For the text-containing cell, return its midpoint in (x, y) coordinate format. 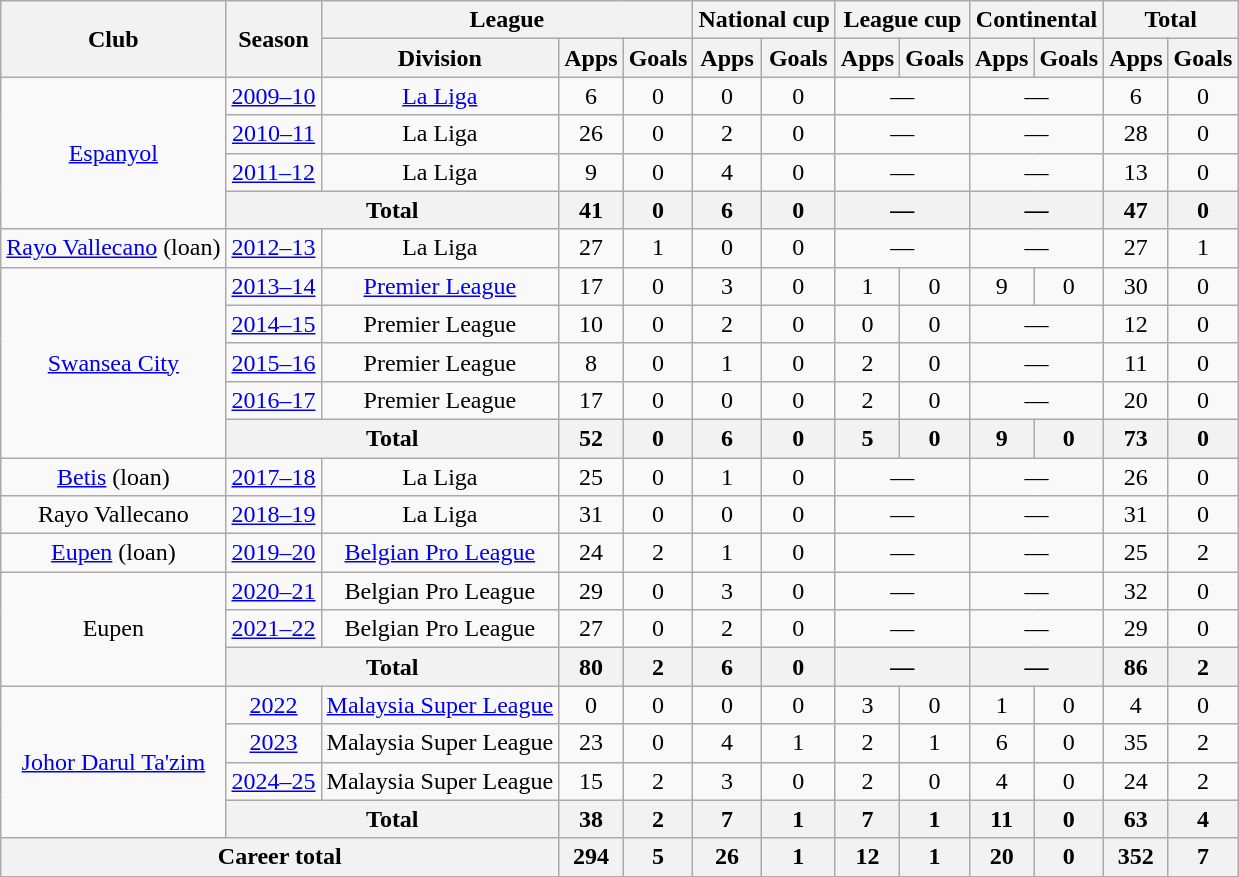
2018–19 (274, 515)
2024–25 (274, 781)
73 (1136, 438)
Espanyol (114, 153)
2009–10 (274, 96)
Continental (1036, 20)
Rayo Vallecano (114, 515)
38 (591, 819)
41 (591, 210)
8 (591, 362)
2022 (274, 705)
23 (591, 743)
32 (1136, 591)
86 (1136, 667)
13 (1136, 172)
League (507, 20)
League cup (902, 20)
2013–14 (274, 286)
35 (1136, 743)
Johor Darul Ta'zim (114, 762)
2021–22 (274, 629)
2023 (274, 743)
2019–20 (274, 553)
Division (440, 58)
52 (591, 438)
2011–12 (274, 172)
15 (591, 781)
352 (1136, 857)
28 (1136, 134)
2020–21 (274, 591)
Swansea City (114, 362)
Eupen (loan) (114, 553)
National cup (764, 20)
80 (591, 667)
10 (591, 324)
Eupen (114, 629)
2014–15 (274, 324)
30 (1136, 286)
63 (1136, 819)
294 (591, 857)
2015–16 (274, 362)
2017–18 (274, 477)
Betis (loan) (114, 477)
2016–17 (274, 400)
Career total (280, 857)
Season (274, 39)
Rayo Vallecano (loan) (114, 248)
2010–11 (274, 134)
47 (1136, 210)
2012–13 (274, 248)
Club (114, 39)
